Provide the (x, y) coordinate of the cell's center where the given text is located.  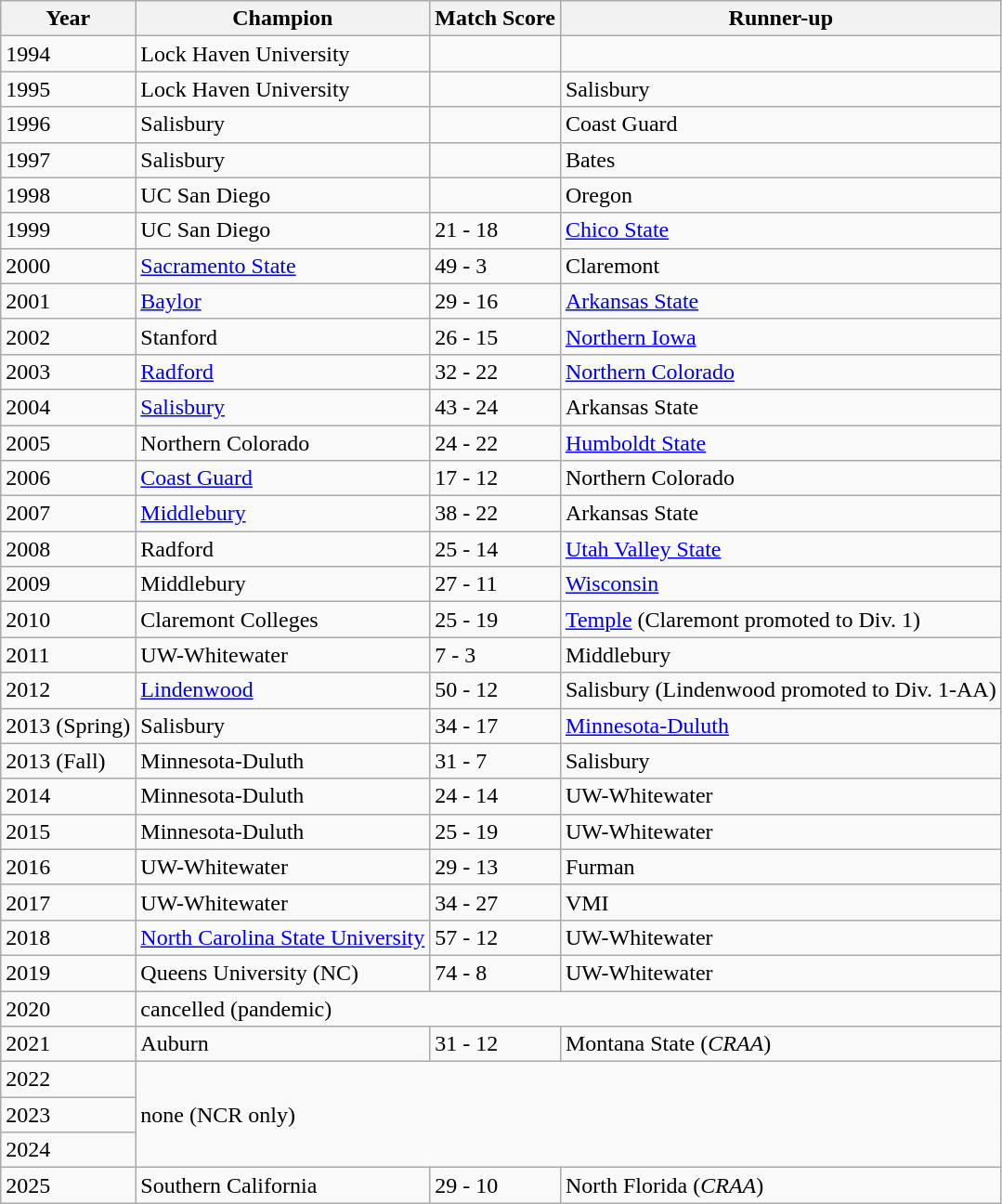
25 - 14 (496, 549)
49 - 3 (496, 266)
VMI (780, 902)
Utah Valley State (780, 549)
Claremont (780, 266)
2002 (69, 336)
Queens University (NC) (282, 973)
2022 (69, 1080)
2021 (69, 1044)
2013 (Fall) (69, 761)
Temple (Claremont promoted to Div. 1) (780, 620)
26 - 15 (496, 336)
57 - 12 (496, 937)
2025 (69, 1185)
2012 (69, 690)
2011 (69, 655)
31 - 7 (496, 761)
1998 (69, 195)
31 - 12 (496, 1044)
none (NCR only) (568, 1115)
Oregon (780, 195)
Furman (780, 867)
32 - 22 (496, 372)
50 - 12 (496, 690)
2006 (69, 478)
North Florida (CRAA) (780, 1185)
1997 (69, 160)
2018 (69, 937)
Year (69, 19)
2019 (69, 973)
Salisbury (Lindenwood promoted to Div. 1-AA) (780, 690)
38 - 22 (496, 514)
2003 (69, 372)
2016 (69, 867)
Stanford (282, 336)
Champion (282, 19)
29 - 16 (496, 301)
2023 (69, 1115)
Southern California (282, 1185)
Sacramento State (282, 266)
Auburn (282, 1044)
1996 (69, 124)
Lindenwood (282, 690)
29 - 10 (496, 1185)
7 - 3 (496, 655)
2007 (69, 514)
cancelled (pandemic) (568, 1008)
Chico State (780, 230)
2008 (69, 549)
2001 (69, 301)
Match Score (496, 19)
Humboldt State (780, 443)
2014 (69, 796)
2010 (69, 620)
1994 (69, 54)
2004 (69, 407)
2015 (69, 831)
2020 (69, 1008)
North Carolina State University (282, 937)
Northern Iowa (780, 336)
Montana State (CRAA) (780, 1044)
34 - 27 (496, 902)
2005 (69, 443)
Runner-up (780, 19)
2013 (Spring) (69, 726)
17 - 12 (496, 478)
27 - 11 (496, 584)
Claremont Colleges (282, 620)
2024 (69, 1150)
29 - 13 (496, 867)
Bates (780, 160)
2009 (69, 584)
74 - 8 (496, 973)
2017 (69, 902)
43 - 24 (496, 407)
21 - 18 (496, 230)
2000 (69, 266)
1995 (69, 89)
34 - 17 (496, 726)
Wisconsin (780, 584)
24 - 22 (496, 443)
24 - 14 (496, 796)
Baylor (282, 301)
1999 (69, 230)
